Return the (X, Y) coordinate for the center point of the cell that contains the specified text.  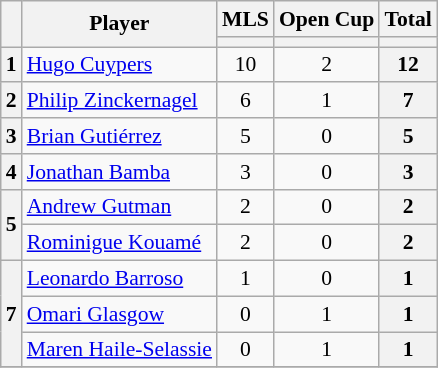
Player (120, 24)
Andrew Gutman (120, 207)
Hugo Cuypers (120, 65)
Rominigue Kouamé (120, 243)
Maren Haile-Selassie (120, 350)
Brian Gutiérrez (120, 136)
Leonardo Barroso (120, 279)
MLS (246, 19)
Open Cup (327, 19)
Omari Glasgow (120, 314)
Total (408, 19)
Jonathan Bamba (120, 172)
6 (246, 101)
4 (12, 172)
10 (246, 65)
12 (408, 65)
Philip Zinckernagel (120, 101)
